Find where the given text appears and provide that cell's center as (x, y) coordinate. 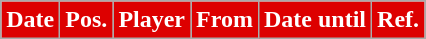
Date (30, 20)
Pos. (86, 20)
Date until (314, 20)
From (225, 20)
Ref. (398, 20)
Player (152, 20)
